Search for the cell housing the specified text and yield its [X, Y] center coordinate. 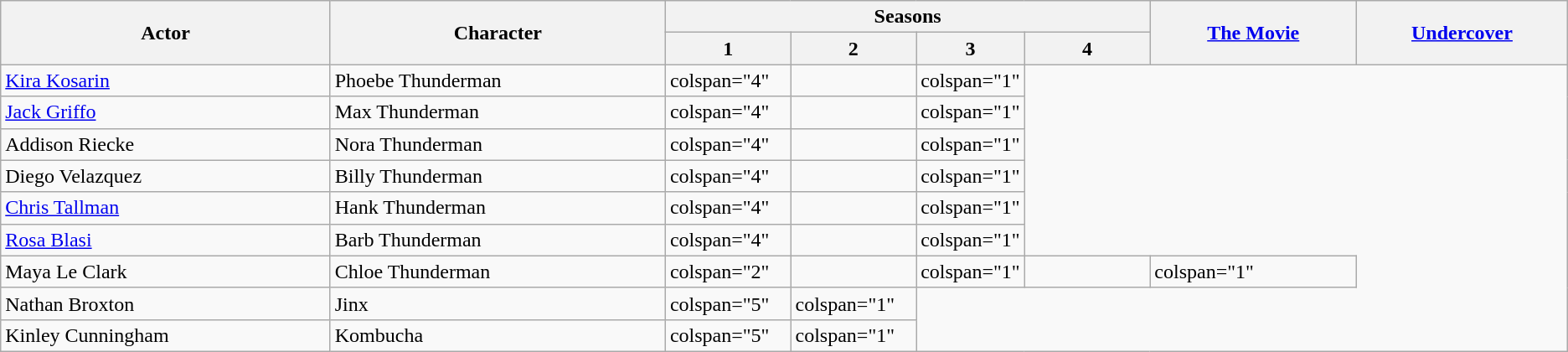
Maya Le Clark [166, 272]
Nora Thunderman [498, 144]
2 [854, 49]
1 [728, 49]
Jack Griffo [166, 112]
Kinley Cunningham [166, 335]
Character [498, 33]
Actor [166, 33]
3 [971, 49]
Barb Thunderman [498, 240]
Max Thunderman [498, 112]
Billy Thunderman [498, 176]
4 [1087, 49]
The Movie [1253, 33]
Chloe Thunderman [498, 272]
Seasons [907, 17]
Hank Thunderman [498, 208]
Undercover [1462, 33]
colspan="2" [728, 272]
Nathan Broxton [166, 303]
Addison Riecke [166, 144]
Kombucha [498, 335]
Kira Kosarin [166, 80]
Rosa Blasi [166, 240]
Jinx [498, 303]
Phoebe Thunderman [498, 80]
Chris Tallman [166, 208]
Diego Velazquez [166, 176]
